Provide the [x, y] coordinate of the cell's center where the given text is located.  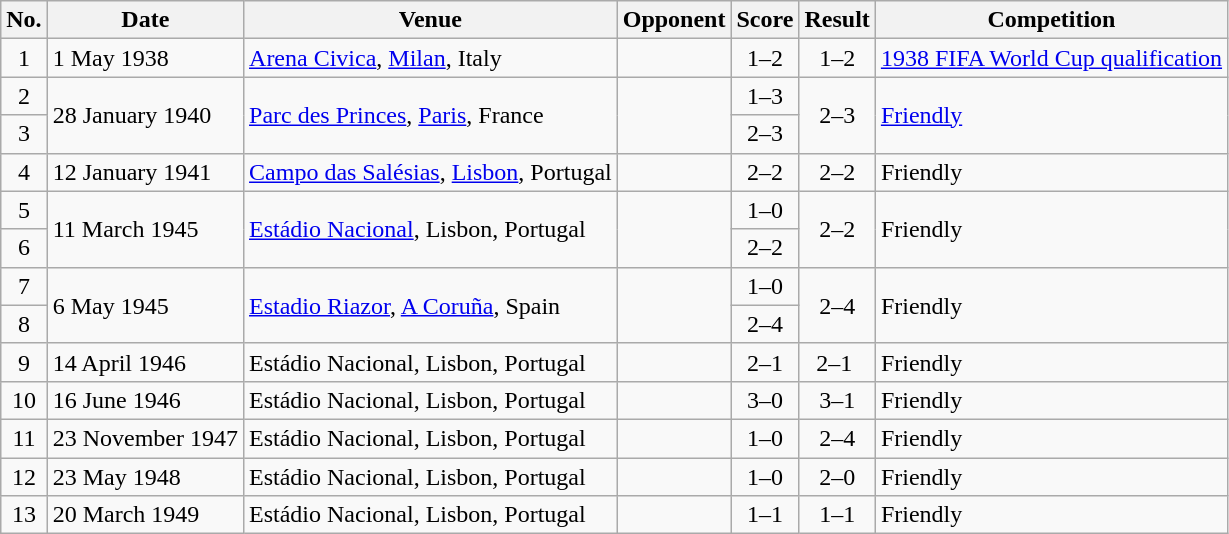
20 March 1949 [145, 515]
4 [24, 172]
Campo das Salésias, Lisbon, Portugal [431, 172]
12 January 1941 [145, 172]
23 November 1947 [145, 438]
11 March 1945 [145, 229]
3–1 [837, 400]
1938 FIFA World Cup qualification [1051, 58]
Estadio Riazor, A Coruña, Spain [431, 305]
2 [24, 96]
9 [24, 362]
16 June 1946 [145, 400]
3–0 [765, 400]
Arena Civica, Milan, Italy [431, 58]
Venue [431, 20]
8 [24, 324]
14 April 1946 [145, 362]
3 [24, 134]
1 [24, 58]
23 May 1948 [145, 477]
Parc des Princes, Paris, France [431, 115]
6 May 1945 [145, 305]
11 [24, 438]
10 [24, 400]
Competition [1051, 20]
28 January 1940 [145, 115]
6 [24, 248]
1–3 [765, 96]
12 [24, 477]
No. [24, 20]
Result [837, 20]
Score [765, 20]
13 [24, 515]
5 [24, 210]
Opponent [674, 20]
7 [24, 286]
1 May 1938 [145, 58]
2–0 [837, 477]
Date [145, 20]
